Provide the (X, Y) coordinate of the cell's center where the given text is located.  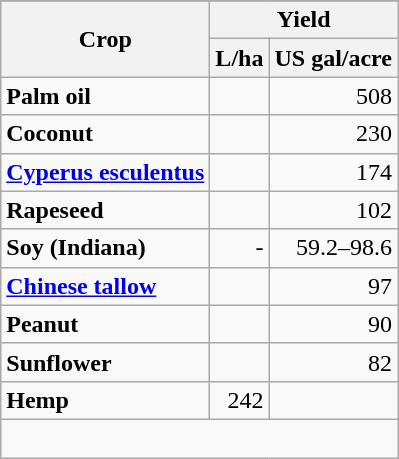
230 (334, 134)
Cyperus esculentus (106, 172)
90 (334, 324)
Rapeseed (106, 210)
508 (334, 96)
Crop (106, 39)
102 (334, 210)
Coconut (106, 134)
Peanut (106, 324)
Hemp (106, 400)
Yield (304, 20)
82 (334, 362)
Palm oil (106, 96)
174 (334, 172)
L/ha (240, 58)
97 (334, 286)
US gal/acre (334, 58)
Sunflower (106, 362)
59.2–98.6 (334, 248)
Chinese tallow (106, 286)
Soy (Indiana) (106, 248)
242 (240, 400)
- (240, 248)
